Search for the cell housing the specified text and yield its [x, y] center coordinate. 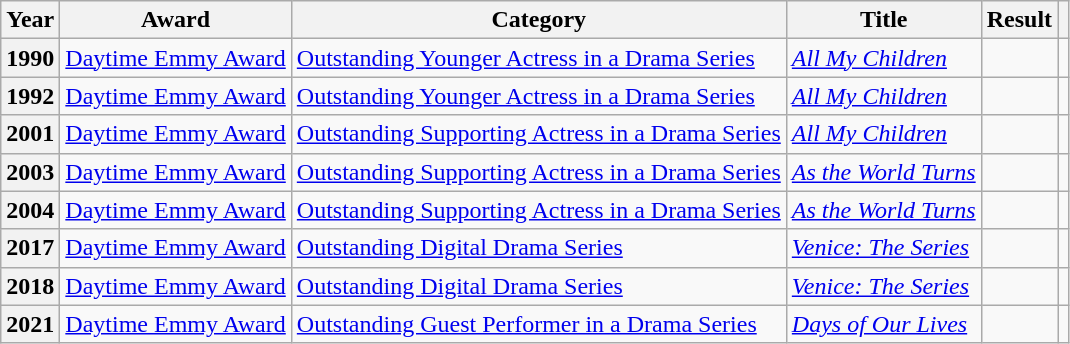
2003 [30, 172]
Award [176, 20]
Days of Our Lives [884, 324]
1992 [30, 96]
Category [538, 20]
1990 [30, 58]
2001 [30, 134]
2004 [30, 210]
Year [30, 20]
2021 [30, 324]
Outstanding Guest Performer in a Drama Series [538, 324]
Title [884, 20]
2017 [30, 248]
2018 [30, 286]
Result [1019, 20]
